Return the [x, y] coordinate for the center point of the cell that contains the specified text.  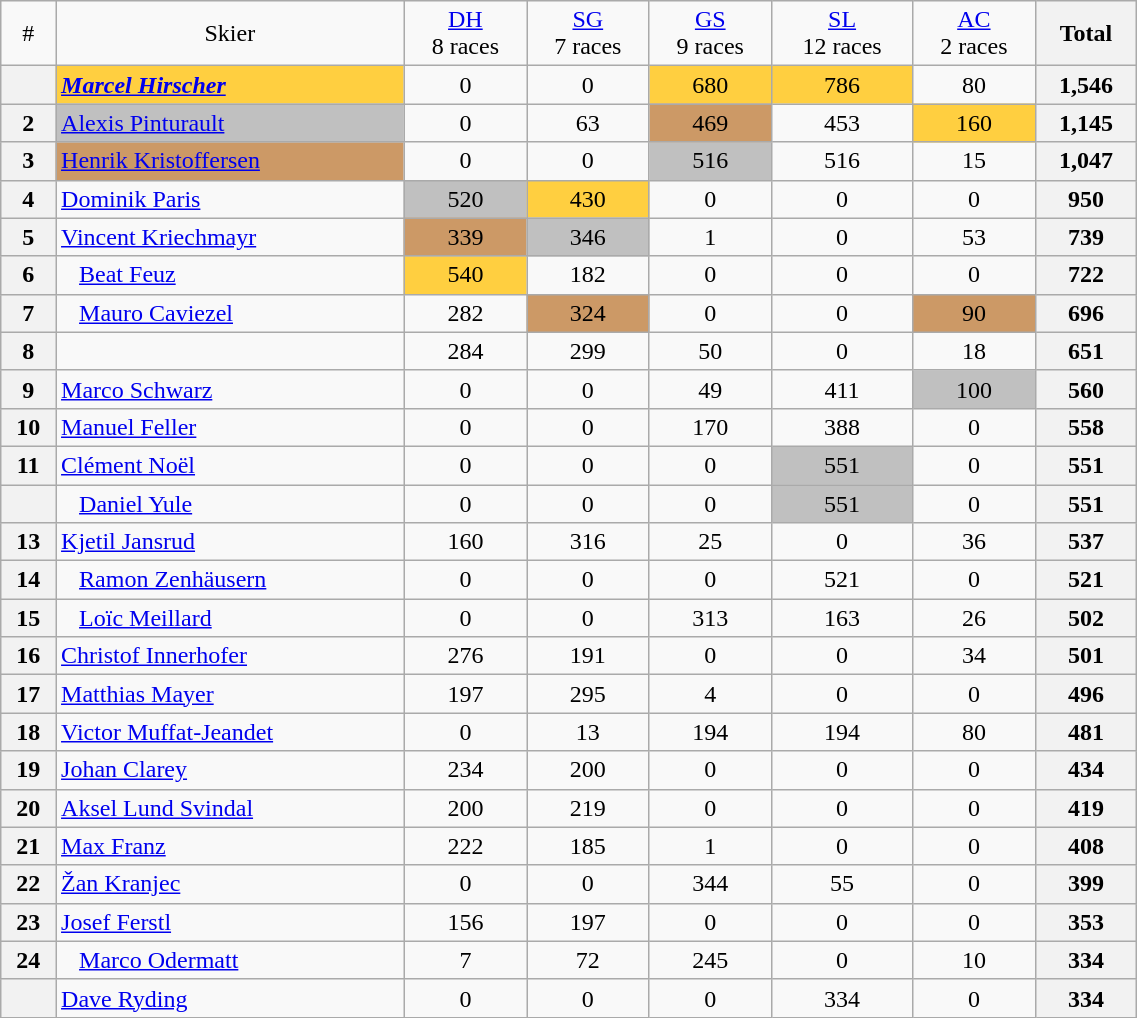
950 [1086, 199]
AC2 races [974, 34]
558 [1086, 427]
23 [28, 922]
680 [710, 85]
36 [974, 542]
234 [465, 770]
2 [28, 123]
9 [28, 389]
Victor Muffat-Jeandet [230, 732]
72 [588, 960]
90 [974, 313]
453 [842, 123]
560 [1086, 389]
501 [1086, 656]
786 [842, 85]
55 [842, 884]
17 [28, 694]
100 [974, 389]
Total [1086, 34]
Max Franz [230, 846]
245 [710, 960]
Žan Kranjec [230, 884]
651 [1086, 351]
GS9 races [710, 34]
Henrik Kristoffersen [230, 161]
469 [710, 123]
182 [588, 275]
Matthias Mayer [230, 694]
282 [465, 313]
540 [465, 275]
1,145 [1086, 123]
Johan Clarey [230, 770]
722 [1086, 275]
Clément Noël [230, 465]
520 [465, 199]
324 [588, 313]
316 [588, 542]
313 [710, 618]
19 [28, 770]
21 [28, 846]
388 [842, 427]
Aksel Lund Svindal [230, 808]
22 [28, 884]
353 [1086, 922]
156 [465, 922]
34 [974, 656]
Marcel Hirscher [230, 85]
63 [588, 123]
163 [842, 618]
8 [28, 351]
346 [588, 237]
Alexis Pinturault [230, 123]
3 [28, 161]
Loïc Meillard [230, 618]
50 [710, 351]
25 [710, 542]
Marco Odermatt [230, 960]
Marco Schwarz [230, 389]
Vincent Kriechmayr [230, 237]
299 [588, 351]
Dominik Paris [230, 199]
502 [1086, 618]
276 [465, 656]
430 [588, 199]
5 [28, 237]
1,546 [1086, 85]
SL12 races [842, 34]
# [28, 34]
284 [465, 351]
11 [28, 465]
Manuel Feller [230, 427]
Mauro Caviezel [230, 313]
1,047 [1086, 161]
408 [1086, 846]
481 [1086, 732]
496 [1086, 694]
537 [1086, 542]
14 [28, 580]
434 [1086, 770]
Dave Ryding [230, 998]
399 [1086, 884]
20 [28, 808]
222 [465, 846]
Christof Innerhofer [230, 656]
295 [588, 694]
170 [710, 427]
Skier [230, 34]
Kjetil Jansrud [230, 542]
739 [1086, 237]
419 [1086, 808]
Beat Feuz [230, 275]
53 [974, 237]
219 [588, 808]
411 [842, 389]
339 [465, 237]
696 [1086, 313]
24 [28, 960]
6 [28, 275]
Ramon Zenhäusern [230, 580]
16 [28, 656]
SG7 races [588, 34]
DH8 races [465, 34]
26 [974, 618]
344 [710, 884]
Daniel Yule [230, 503]
185 [588, 846]
Josef Ferstl [230, 922]
49 [710, 389]
191 [588, 656]
